Determine the (X, Y) coordinate at the center of the cell enclosing the given text.  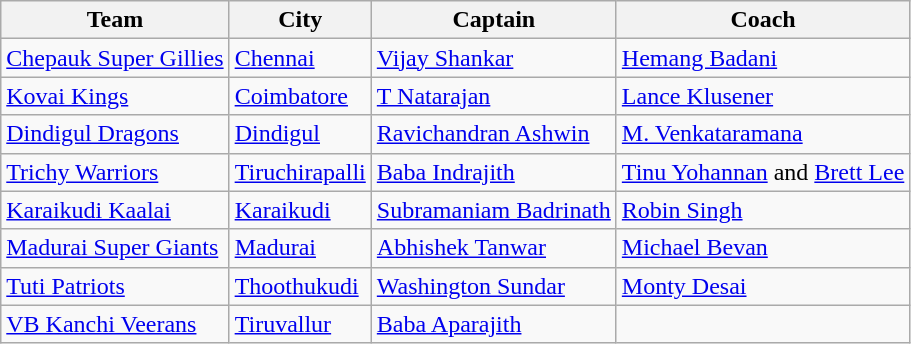
Subramaniam Badrinath (494, 210)
Monty Desai (763, 286)
Coach (763, 20)
Karaikudi Kaalai (115, 210)
Tiruvallur (300, 324)
Abhishek Tanwar (494, 248)
Washington Sundar (494, 286)
Captain (494, 20)
Thoothukudi (300, 286)
Kovai Kings (115, 96)
City (300, 20)
Madurai (300, 248)
Team (115, 20)
Chennai (300, 58)
Ravichandran Ashwin (494, 134)
Madurai Super Giants (115, 248)
Chepauk Super Gillies (115, 58)
Vijay Shankar (494, 58)
Tiruchirapalli (300, 172)
Baba Indrajith (494, 172)
Baba Aparajith (494, 324)
Robin Singh (763, 210)
Hemang Badani (763, 58)
Karaikudi (300, 210)
VB Kanchi Veerans (115, 324)
Lance Klusener (763, 96)
Michael Bevan (763, 248)
Trichy Warriors (115, 172)
T Natarajan (494, 96)
M. Venkataramana (763, 134)
Dindigul Dragons (115, 134)
Coimbatore (300, 96)
Tuti Patriots (115, 286)
Tinu Yohannan and Brett Lee (763, 172)
Dindigul (300, 134)
